Find where the given text appears and provide that cell's center as (x, y) coordinate. 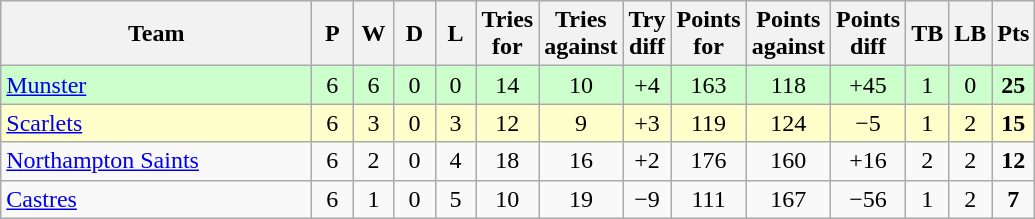
+3 (647, 123)
−56 (868, 199)
+2 (647, 161)
Scarlets (156, 123)
Tries against (581, 34)
TB (928, 34)
5 (456, 199)
W (374, 34)
15 (1014, 123)
Try diff (647, 34)
Points diff (868, 34)
124 (788, 123)
P (332, 34)
163 (708, 85)
−5 (868, 123)
−9 (647, 199)
4 (456, 161)
LB (970, 34)
14 (508, 85)
167 (788, 199)
Castres (156, 199)
111 (708, 199)
119 (708, 123)
7 (1014, 199)
Points for (708, 34)
Munster (156, 85)
9 (581, 123)
D (414, 34)
Pts (1014, 34)
19 (581, 199)
+16 (868, 161)
L (456, 34)
+4 (647, 85)
Tries for (508, 34)
176 (708, 161)
160 (788, 161)
Points against (788, 34)
18 (508, 161)
Team (156, 34)
16 (581, 161)
+45 (868, 85)
25 (1014, 85)
118 (788, 85)
Northampton Saints (156, 161)
